From the cell containing the given text, extract its center point as [X, Y] coordinate. 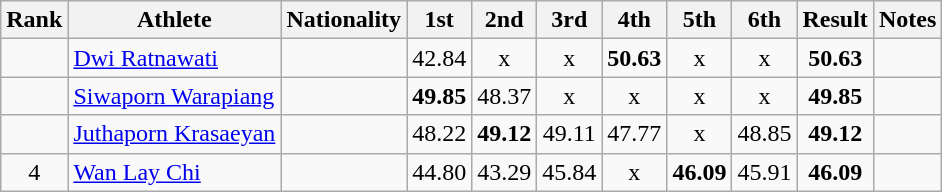
48.22 [440, 134]
4th [634, 20]
44.80 [440, 172]
42.84 [440, 58]
48.85 [764, 134]
Notes [907, 20]
6th [764, 20]
1st [440, 20]
48.37 [504, 96]
45.91 [764, 172]
Result [835, 20]
3rd [570, 20]
49.11 [570, 134]
5th [700, 20]
Athlete [174, 20]
Nationality [344, 20]
47.77 [634, 134]
Siwaporn Warapiang [174, 96]
Juthaporn Krasaeyan [174, 134]
45.84 [570, 172]
4 [34, 172]
Wan Lay Chi [174, 172]
43.29 [504, 172]
2nd [504, 20]
Rank [34, 20]
Dwi Ratnawati [174, 58]
